Scan for the cell matching the given text and deliver its (X, Y) coordinate at center. 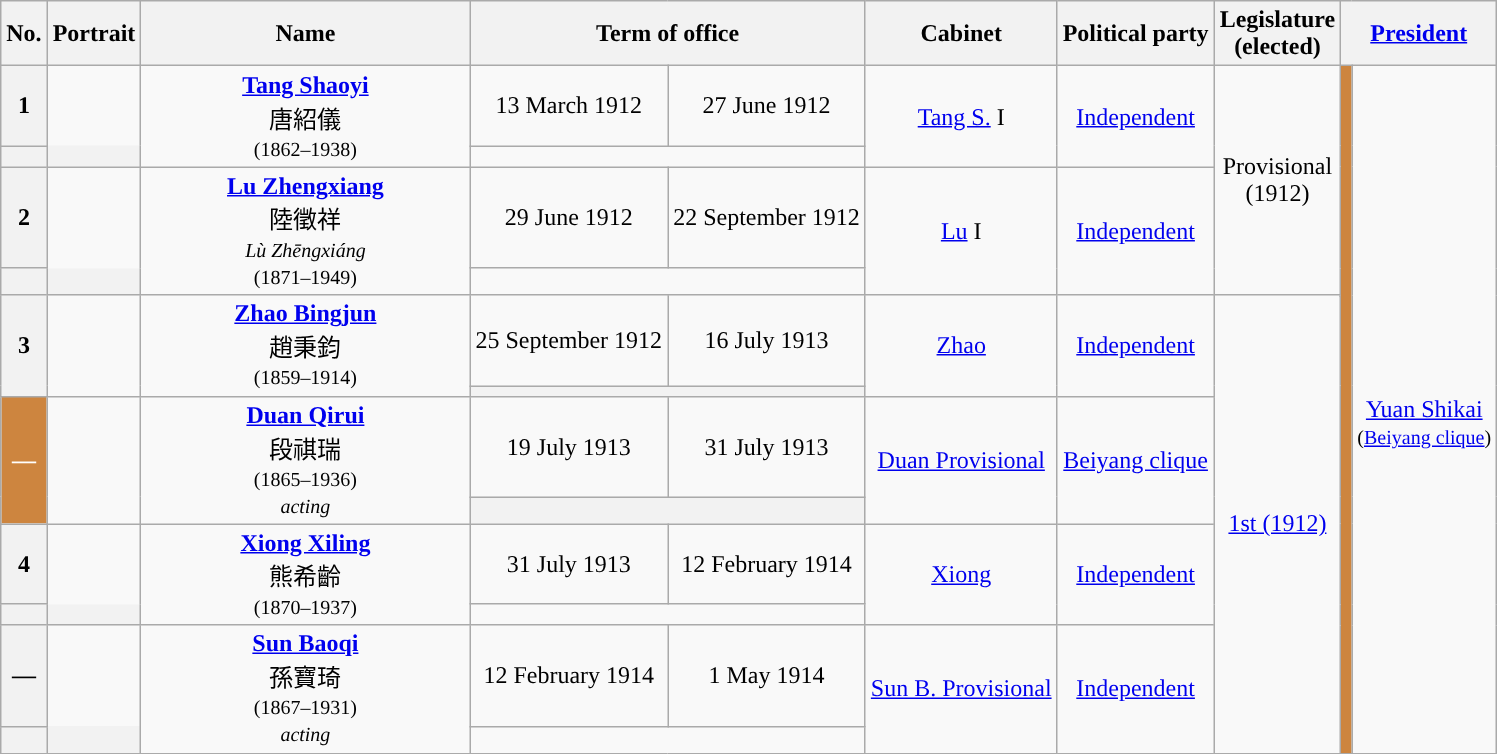
16 July 1913 (767, 340)
Lu Zhengxiang陸徵祥Lù Zhēngxiáng(1871–1949) (306, 231)
19 July 1913 (569, 446)
22 September 1912 (767, 218)
1 (24, 106)
No. (24, 34)
Duan Qirui段祺瑞(1865–1936)acting (306, 460)
Provisional(1912) (1278, 180)
Portrait (94, 34)
Sun B. Provisional (961, 689)
Beiyang clique (1136, 460)
Tang Shaoyi唐紹儀(1862–1938) (306, 116)
Term of office (668, 34)
Yuan Shikai (Beiyang clique) (1424, 410)
Legislature(elected) (1278, 34)
27 June 1912 (767, 106)
Cabinet (961, 34)
Political party (1136, 34)
Lu I (961, 231)
Duan Provisional (961, 460)
25 September 1912 (569, 340)
Xiong (961, 574)
Zhao Bingjun趙秉鈞(1859–1914) (306, 346)
2 (24, 218)
Name (306, 34)
13 March 1912 (569, 106)
1 May 1914 (767, 676)
President (1419, 34)
4 (24, 564)
1st (1912) (1278, 524)
Sun Baoqi孫寶琦(1867–1931)acting (306, 689)
3 (24, 346)
Tang S. I (961, 116)
29 June 1912 (569, 218)
Zhao (961, 346)
Xiong Xiling熊希齡(1870–1937) (306, 574)
